For the text-containing cell, return its midpoint in [x, y] coordinate format. 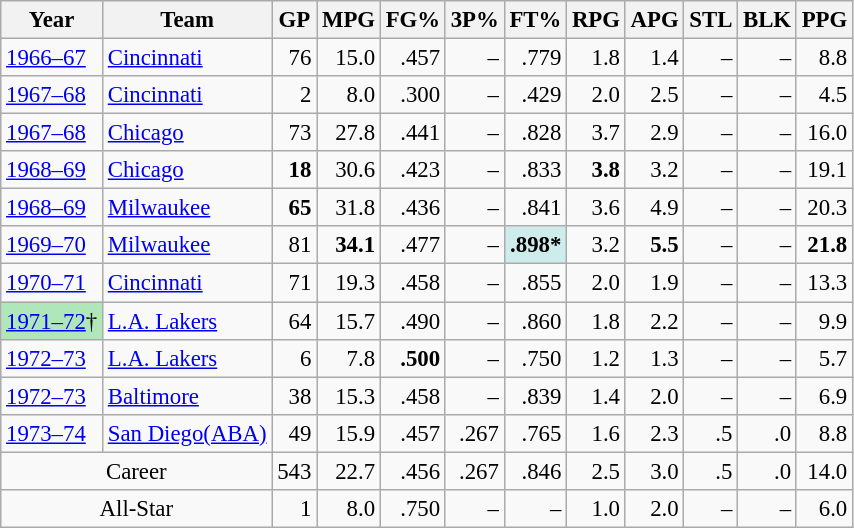
1 [294, 509]
15.3 [349, 396]
6.9 [824, 396]
22.7 [349, 471]
.423 [412, 170]
1970–71 [52, 283]
.841 [536, 208]
5.7 [824, 358]
1.6 [596, 433]
6.0 [824, 509]
30.6 [349, 170]
27.8 [349, 133]
16.0 [824, 133]
21.8 [824, 245]
19.1 [824, 170]
71 [294, 283]
2.9 [654, 133]
.490 [412, 321]
49 [294, 433]
MPG [349, 20]
3P% [474, 20]
.839 [536, 396]
7.8 [349, 358]
13.3 [824, 283]
34.1 [349, 245]
.477 [412, 245]
6 [294, 358]
64 [294, 321]
.779 [536, 58]
.860 [536, 321]
543 [294, 471]
20.3 [824, 208]
1969–70 [52, 245]
STL [711, 20]
FT% [536, 20]
5.5 [654, 245]
38 [294, 396]
19.3 [349, 283]
9.9 [824, 321]
Career [136, 471]
4.5 [824, 95]
.828 [536, 133]
.441 [412, 133]
Year [52, 20]
3.6 [596, 208]
All-Star [136, 509]
2 [294, 95]
PPG [824, 20]
31.8 [349, 208]
1966–67 [52, 58]
3.0 [654, 471]
3.8 [596, 170]
BLK [768, 20]
.300 [412, 95]
.436 [412, 208]
Baltimore [186, 396]
.855 [536, 283]
San Diego(ABA) [186, 433]
.429 [536, 95]
81 [294, 245]
1971–72† [52, 321]
2.3 [654, 433]
FG% [412, 20]
.846 [536, 471]
4.9 [654, 208]
15.9 [349, 433]
14.0 [824, 471]
2.2 [654, 321]
15.0 [349, 58]
1.9 [654, 283]
Team [186, 20]
.833 [536, 170]
.765 [536, 433]
76 [294, 58]
.500 [412, 358]
GP [294, 20]
65 [294, 208]
73 [294, 133]
.456 [412, 471]
1973–74 [52, 433]
APG [654, 20]
1.3 [654, 358]
.898* [536, 245]
18 [294, 170]
RPG [596, 20]
1.0 [596, 509]
15.7 [349, 321]
3.7 [596, 133]
1.2 [596, 358]
